Output the [x, y] coordinate of the center of the cell containing the given text.  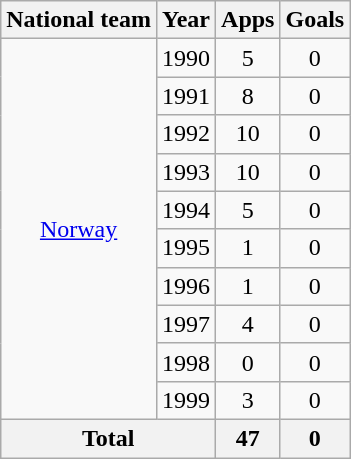
4 [248, 324]
Goals [315, 20]
1998 [186, 362]
1992 [186, 134]
1990 [186, 58]
1991 [186, 96]
1994 [186, 210]
Year [186, 20]
8 [248, 96]
1999 [186, 400]
3 [248, 400]
National team [79, 20]
1993 [186, 172]
47 [248, 438]
1997 [186, 324]
Total [108, 438]
1995 [186, 248]
Norway [79, 230]
1996 [186, 286]
Apps [248, 20]
